Find where the given text appears and provide that cell's center as (x, y) coordinate. 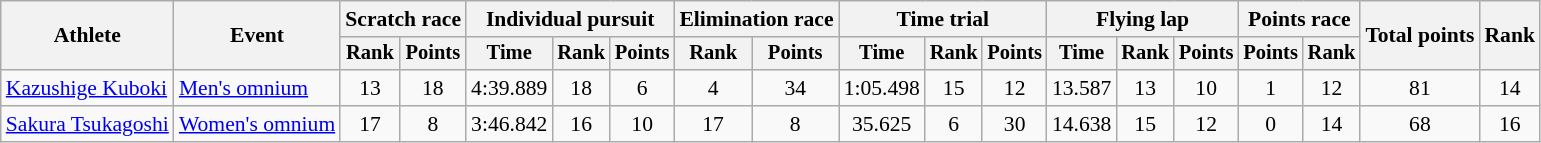
4:39.889 (509, 88)
1 (1270, 88)
Points race (1299, 19)
Athlete (88, 36)
Men's omnium (257, 88)
14.638 (1082, 124)
68 (1420, 124)
Scratch race (403, 19)
Women's omnium (257, 124)
Total points (1420, 36)
30 (1014, 124)
Elimination race (756, 19)
34 (796, 88)
Time trial (943, 19)
Sakura Tsukagoshi (88, 124)
13.587 (1082, 88)
3:46.842 (509, 124)
Kazushige Kuboki (88, 88)
81 (1420, 88)
Flying lap (1142, 19)
0 (1270, 124)
4 (713, 88)
1:05.498 (882, 88)
Event (257, 36)
Individual pursuit (570, 19)
35.625 (882, 124)
